For the text-containing cell, return its midpoint in [X, Y] coordinate format. 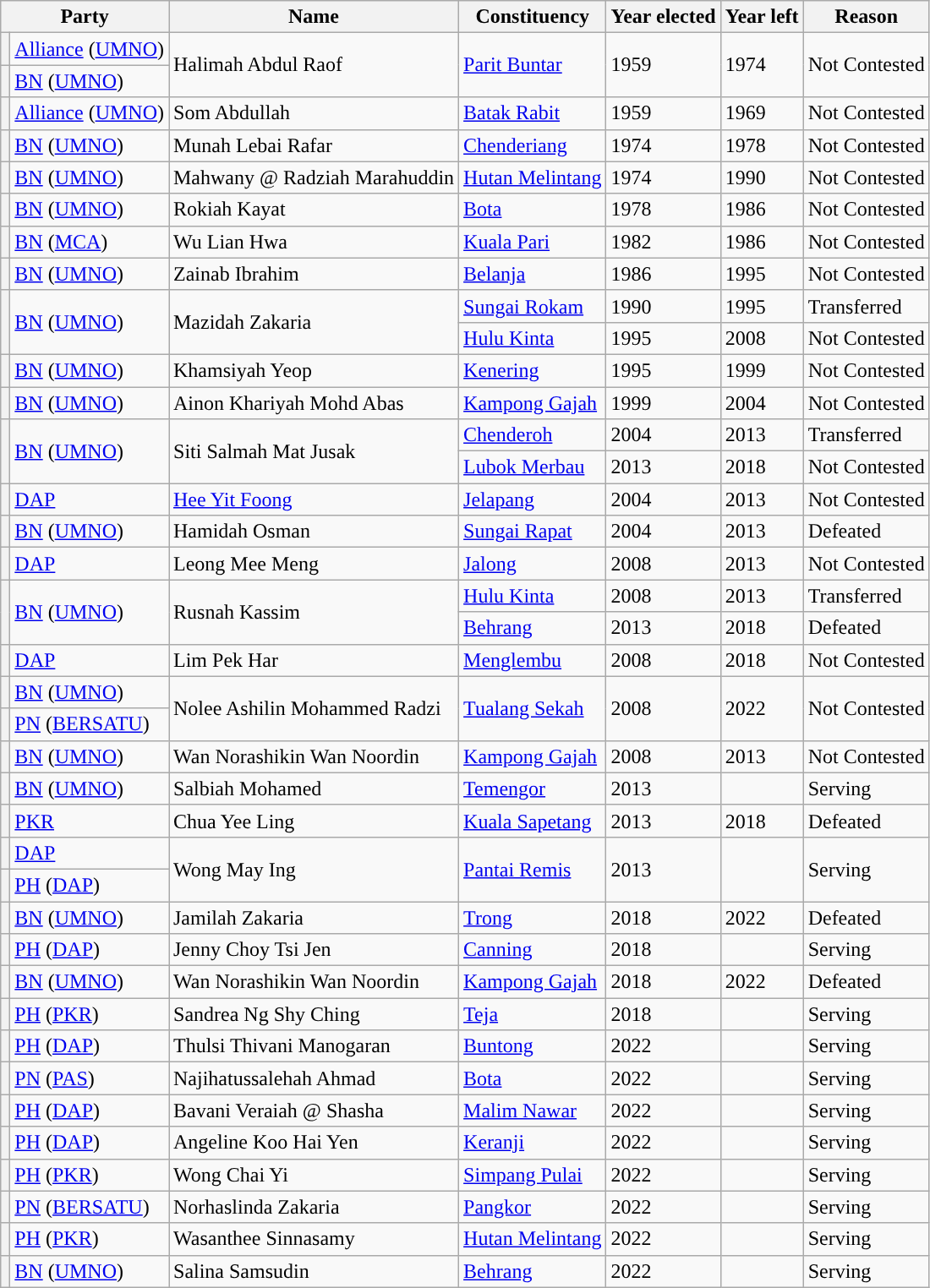
Norhaslinda Zakaria [315, 1207]
Kuala Sapetang [533, 821]
Som Abdullah [315, 113]
Year elected [663, 17]
Sungai Rapat [533, 532]
Parit Buntar [533, 65]
Chenderoh [533, 435]
Trong [533, 917]
Buntong [533, 1046]
Pangkor [533, 1207]
PKR [90, 821]
Angeline Koo Hai Yen [315, 1143]
Malim Nawar [533, 1111]
Simpang Pulai [533, 1175]
Zainab Ibrahim [315, 274]
Reason [866, 17]
Jelapang [533, 499]
Hee Yit Foong [315, 499]
Khamsiyah Yeop [315, 370]
BN (MCA) [90, 242]
Siti Salmah Mat Jusak [315, 451]
Party [85, 17]
Pantai Remis [533, 869]
Wasanthee Sinnasamy [315, 1239]
Teja [533, 1014]
Ainon Khariyah Mohd Abas [315, 403]
Tualang Sekah [533, 708]
Keranji [533, 1143]
Chua Yee Ling [315, 821]
Rusnah Kassim [315, 612]
Nolee Ashilin Mohammed Radzi [315, 708]
Chenderiang [533, 145]
Hamidah Osman [315, 532]
Name [315, 17]
Jamilah Zakaria [315, 917]
1982 [663, 242]
Temengor [533, 789]
Lubok Merbau [533, 467]
Thulsi Thivani Manogaran [315, 1046]
Munah Lebai Rafar [315, 145]
Menglembu [533, 660]
Halimah Abdul Raof [315, 65]
Wong Chai Yi [315, 1175]
Jalong [533, 564]
Mahwany @ Radziah Marahuddin [315, 177]
Constituency [533, 17]
Kenering [533, 370]
Bavani Veraiah @ Shasha [315, 1111]
Sungai Rokam [533, 306]
Belanja [533, 274]
Wong May Ing [315, 869]
Sandrea Ng Shy Ching [315, 1014]
Lim Pek Har [315, 660]
Jenny Choy Tsi Jen [315, 950]
Canning [533, 950]
Batak Rabit [533, 113]
Mazidah Zakaria [315, 322]
PN (PAS) [90, 1078]
Salbiah Mohamed [315, 789]
Rokiah Kayat [315, 210]
Wu Lian Hwa [315, 242]
Kuala Pari [533, 242]
Year left [762, 17]
Salina Samsudin [315, 1271]
Leong Mee Meng [315, 564]
1969 [762, 113]
Najihatussalehah Ahmad [315, 1078]
